For the text-containing cell, return its midpoint in [X, Y] coordinate format. 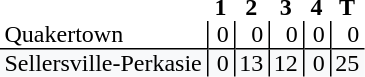
25 [347, 63]
Quakertown [104, 35]
13 [251, 63]
Sellersville-Perkasie [104, 63]
12 [286, 63]
